Capture the cell that displays the provided text and extract its [X, Y] central coordinate. 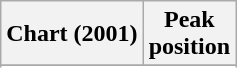
Chart (2001) [72, 34]
Peakposition [189, 34]
